Identify which cell holds the provided text, then report its [x, y] central coordinate. 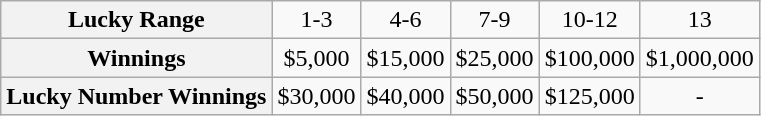
7-9 [494, 20]
$30,000 [316, 96]
Winnings [136, 58]
$1,000,000 [700, 58]
$40,000 [406, 96]
4-6 [406, 20]
$5,000 [316, 58]
1-3 [316, 20]
13 [700, 20]
$25,000 [494, 58]
Lucky Range [136, 20]
Lucky Number Winnings [136, 96]
$100,000 [590, 58]
$50,000 [494, 96]
- [700, 96]
10-12 [590, 20]
$125,000 [590, 96]
$15,000 [406, 58]
